Determine the (x, y) coordinate at the center of the cell enclosing the given text.  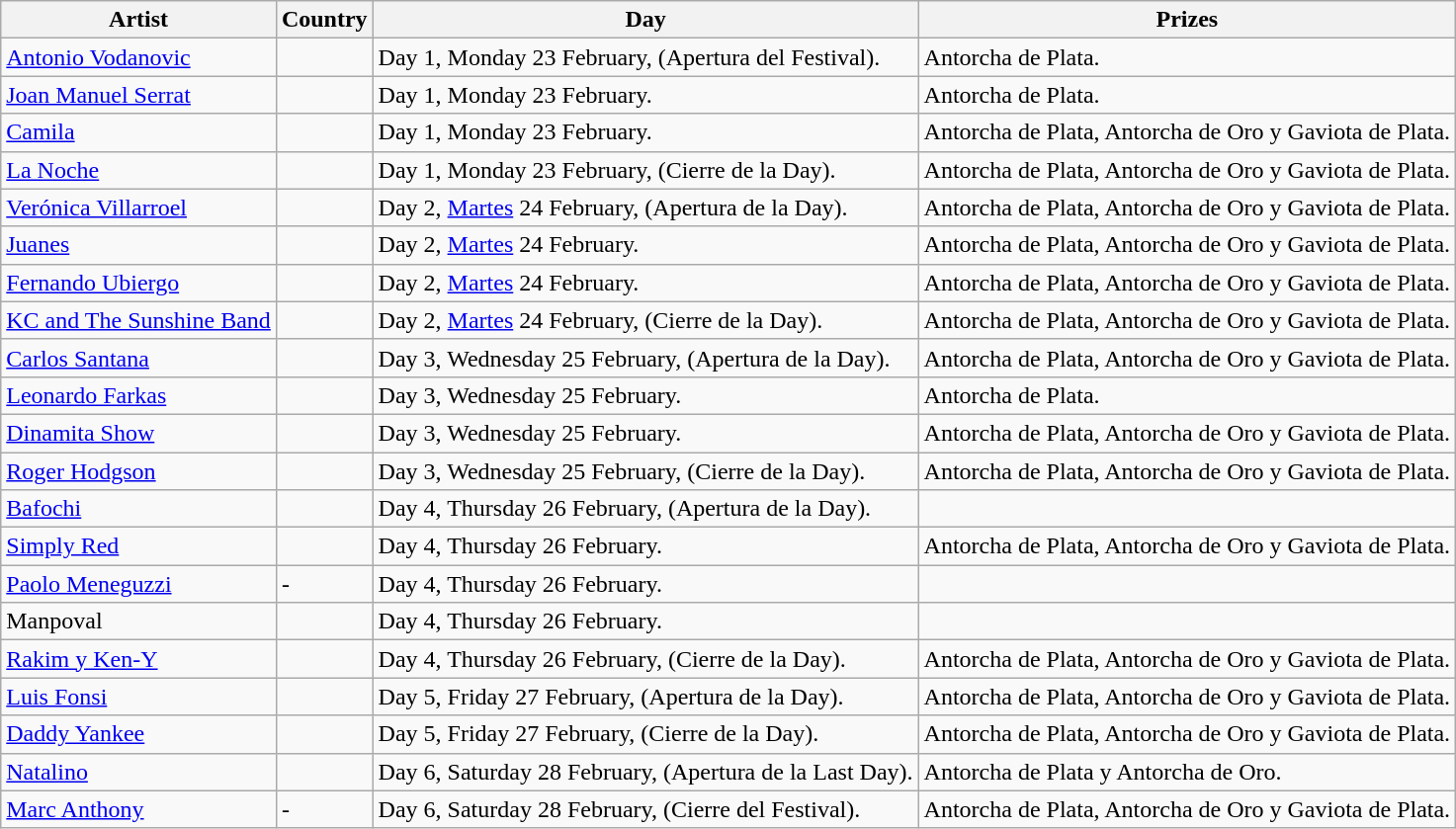
Verónica Villarroel (138, 207)
Rakim y Ken-Y (138, 659)
Carlos Santana (138, 358)
Day 2, Martes 24 February, (Apertura de la Day). (645, 207)
Day (645, 20)
Day 3, Wednesday 25 February, (Apertura de la Day). (645, 358)
Fernando Ubiergo (138, 283)
Leonardo Farkas (138, 395)
La Noche (138, 170)
Day 4, Thursday 26 February, (Cierre de la Day). (645, 659)
Marc Anthony (138, 809)
Camila (138, 132)
Manpoval (138, 622)
Natalino (138, 772)
Paolo Meneguzzi (138, 584)
KC and The Sunshine Band (138, 320)
Juanes (138, 245)
Day 6, Saturday 28 February, (Cierre del Festival). (645, 809)
Day 3, Wednesday 25 February, (Cierre de la Day). (645, 471)
Day 1, Monday 23 February, (Apertura del Festival). (645, 57)
Day 5, Friday 27 February, (Apertura de la Day). (645, 697)
Day 2, Martes 24 February, (Cierre de la Day). (645, 320)
Bafochi (138, 509)
Joan Manuel Serrat (138, 95)
Country (324, 20)
Antonio Vodanovic (138, 57)
Day 6, Saturday 28 February, (Apertura de la Last Day). (645, 772)
Prizes (1187, 20)
Day 5, Friday 27 February, (Cierre de la Day). (645, 734)
Luis Fonsi (138, 697)
Daddy Yankee (138, 734)
Roger Hodgson (138, 471)
Artist (138, 20)
Antorcha de Plata y Antorcha de Oro. (1187, 772)
Day 4, Thursday 26 February, (Apertura de la Day). (645, 509)
Day 1, Monday 23 February, (Cierre de la Day). (645, 170)
Simply Red (138, 546)
Dinamita Show (138, 433)
